Output the [x, y] coordinate of the center of the cell containing the given text.  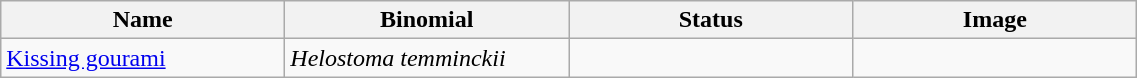
Image [995, 20]
Helostoma temminckii [427, 58]
Name [143, 20]
Status [711, 20]
Kissing gourami [143, 58]
Binomial [427, 20]
